From the cell containing the given text, extract its center point as [x, y] coordinate. 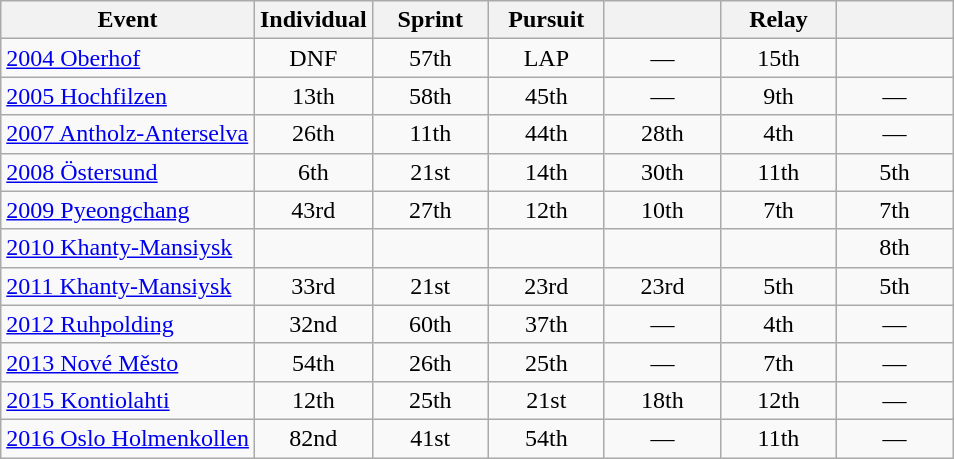
60th [430, 324]
2010 Khanty-Mansiysk [128, 248]
14th [546, 172]
2015 Kontiolahti [128, 400]
2016 Oslo Holmenkollen [128, 438]
8th [895, 248]
10th [662, 210]
58th [430, 96]
82nd [313, 438]
2011 Khanty-Mansiysk [128, 286]
DNF [313, 58]
30th [662, 172]
33rd [313, 286]
37th [546, 324]
2007 Antholz-Anterselva [128, 134]
6th [313, 172]
2008 Östersund [128, 172]
2004 Oberhof [128, 58]
57th [430, 58]
2009 Pyeongchang [128, 210]
Relay [778, 20]
28th [662, 134]
Sprint [430, 20]
LAP [546, 58]
9th [778, 96]
15th [778, 58]
43rd [313, 210]
44th [546, 134]
Individual [313, 20]
45th [546, 96]
2005 Hochfilzen [128, 96]
32nd [313, 324]
18th [662, 400]
Pursuit [546, 20]
27th [430, 210]
41st [430, 438]
2012 Ruhpolding [128, 324]
2013 Nové Město [128, 362]
13th [313, 96]
Event [128, 20]
